Search for the cell housing the specified text and yield its [X, Y] center coordinate. 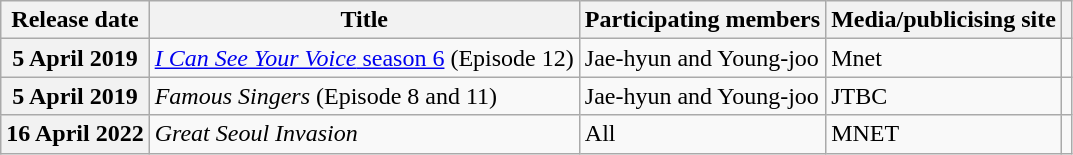
MNET [944, 134]
Famous Singers (Episode 8 and 11) [364, 96]
Great Seoul Invasion [364, 134]
I Can See Your Voice season 6 (Episode 12) [364, 58]
Mnet [944, 58]
Media/publicising site [944, 20]
All [702, 134]
JTBC [944, 96]
16 April 2022 [75, 134]
Participating members [702, 20]
Title [364, 20]
Release date [75, 20]
